Output the [X, Y] coordinate of the center of the cell containing the given text.  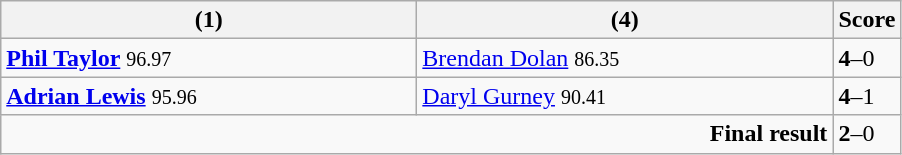
Daryl Gurney 90.41 [625, 96]
(4) [625, 20]
2–0 [867, 134]
Phil Taylor 96.97 [209, 58]
4–1 [867, 96]
(1) [209, 20]
Score [867, 20]
4–0 [867, 58]
Brendan Dolan 86.35 [625, 58]
Adrian Lewis 95.96 [209, 96]
Final result [417, 134]
